Extract the [x, y] coordinate from the center of the cell holding the provided text.  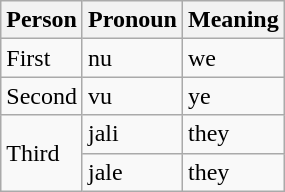
nu [132, 58]
vu [132, 96]
Third [42, 153]
jale [132, 172]
Pronoun [132, 20]
jali [132, 134]
Person [42, 20]
Second [42, 96]
we [233, 58]
First [42, 58]
ye [233, 96]
Meaning [233, 20]
